Return (x, y) of the center of cell containing provided text 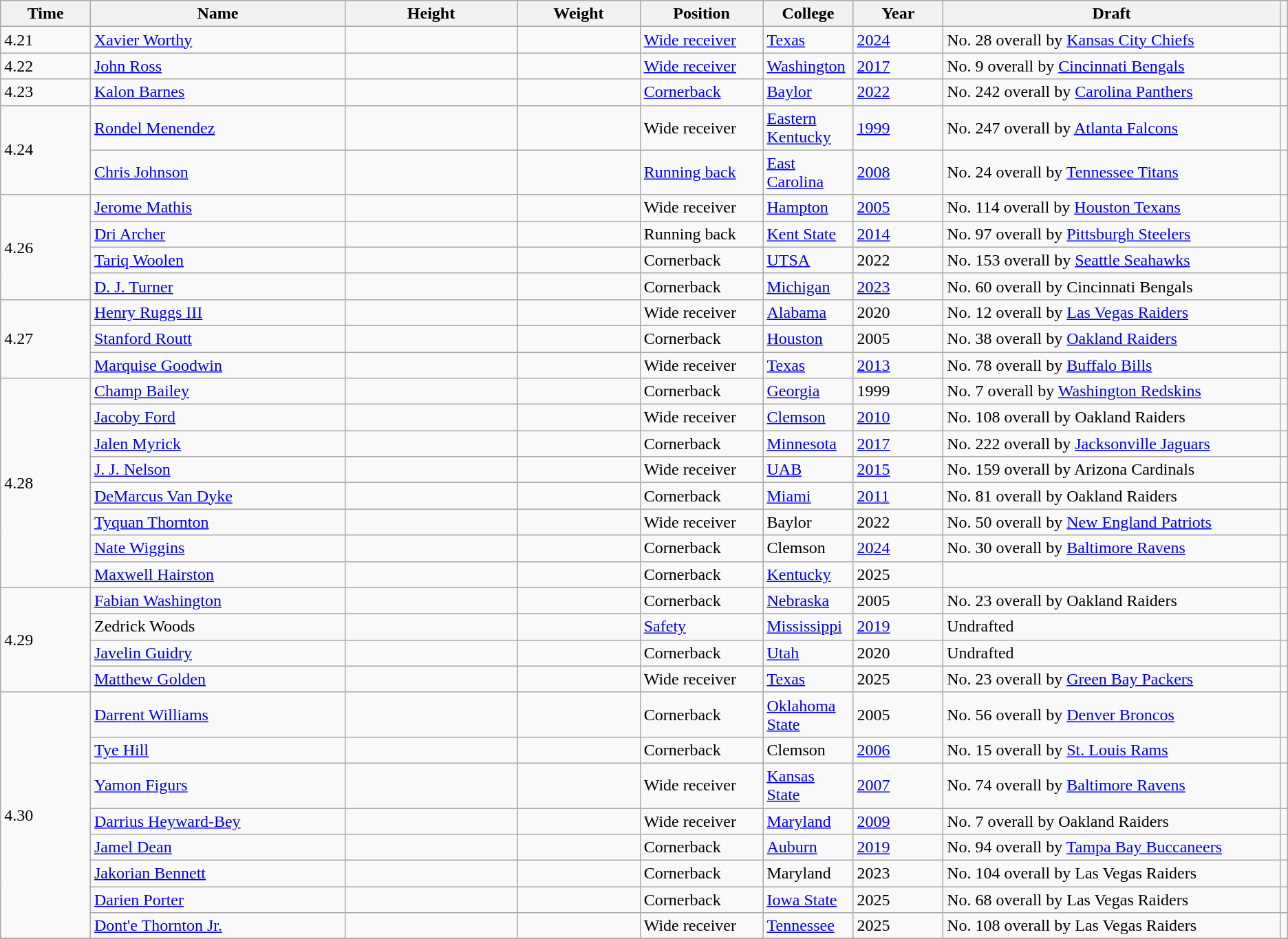
No. 104 overall by Las Vegas Raiders (1112, 874)
No. 15 overall by St. Louis Rams (1112, 750)
Michigan (808, 286)
Zedrick Woods (217, 627)
No. 94 overall by Tampa Bay Buccaneers (1112, 848)
Jalen Myrick (217, 444)
No. 108 overall by Oakland Raiders (1112, 418)
Jerome Mathis (217, 208)
Henry Ruggs III (217, 312)
No. 24 overall by Tennessee Titans (1112, 172)
4.26 (45, 247)
Auburn (808, 848)
No. 38 overall by Oakland Raiders (1112, 338)
Jamel Dean (217, 848)
4.28 (45, 483)
Xavier Worthy (217, 40)
Darrius Heyward-Bey (217, 821)
No. 97 overall by Pittsburgh Steelers (1112, 234)
DeMarcus Van Dyke (217, 496)
No. 242 overall by Carolina Panthers (1112, 92)
Year (899, 14)
No. 247 overall by Atlanta Falcons (1112, 128)
No. 50 overall by New England Patriots (1112, 522)
John Ross (217, 66)
4.30 (45, 815)
No. 7 overall by Oakland Raiders (1112, 821)
Hampton (808, 208)
Dont'e Thornton Jr. (217, 926)
No. 78 overall by Buffalo Bills (1112, 365)
No. 114 overall by Houston Texans (1112, 208)
Minnesota (808, 444)
UAB (808, 470)
4.21 (45, 40)
Oklahoma State (808, 714)
4.24 (45, 150)
No. 222 overall by Jacksonville Jaguars (1112, 444)
No. 108 overall by Las Vegas Raiders (1112, 926)
No. 159 overall by Arizona Cardinals (1112, 470)
4.27 (45, 338)
No. 7 overall by Washington Redskins (1112, 391)
Tye Hill (217, 750)
Yamon Figurs (217, 786)
4.22 (45, 66)
No. 28 overall by Kansas City Chiefs (1112, 40)
Name (217, 14)
Alabama (808, 312)
2008 (899, 172)
Safety (702, 627)
Kalon Barnes (217, 92)
No. 30 overall by Baltimore Ravens (1112, 548)
Utah (808, 653)
2010 (899, 418)
Darien Porter (217, 900)
No. 153 overall by Seattle Seahawks (1112, 260)
Iowa State (808, 900)
No. 12 overall by Las Vegas Raiders (1112, 312)
Height (431, 14)
2007 (899, 786)
2006 (899, 750)
Dri Archer (217, 234)
Kent State (808, 234)
Time (45, 14)
College (808, 14)
Georgia (808, 391)
J. J. Nelson (217, 470)
Draft (1112, 14)
2011 (899, 496)
No. 56 overall by Denver Broncos (1112, 714)
No. 60 overall by Cincinnati Bengals (1112, 286)
Houston (808, 338)
Tariq Woolen (217, 260)
4.23 (45, 92)
Position (702, 14)
Washington (808, 66)
Marquise Goodwin (217, 365)
Champ Bailey (217, 391)
No. 81 overall by Oakland Raiders (1112, 496)
2013 (899, 365)
Maxwell Hairston (217, 574)
UTSA (808, 260)
D. J. Turner (217, 286)
Kansas State (808, 786)
Javelin Guidry (217, 653)
Eastern Kentucky (808, 128)
Miami (808, 496)
Stanford Routt (217, 338)
No. 74 overall by Baltimore Ravens (1112, 786)
No. 68 overall by Las Vegas Raiders (1112, 900)
Tyquan Thornton (217, 522)
4.29 (45, 640)
Matthew Golden (217, 679)
2015 (899, 470)
Fabian Washington (217, 601)
Rondel Menendez (217, 128)
Mississippi (808, 627)
East Carolina (808, 172)
Jakorian Bennett (217, 874)
Nebraska (808, 601)
Weight (579, 14)
No. 9 overall by Cincinnati Bengals (1112, 66)
No. 23 overall by Green Bay Packers (1112, 679)
2014 (899, 234)
Tennessee (808, 926)
No. 23 overall by Oakland Raiders (1112, 601)
Chris Johnson (217, 172)
Jacoby Ford (217, 418)
Nate Wiggins (217, 548)
2009 (899, 821)
Darrent Williams (217, 714)
Kentucky (808, 574)
